Identify which cell holds the provided text, then report its (x, y) central coordinate. 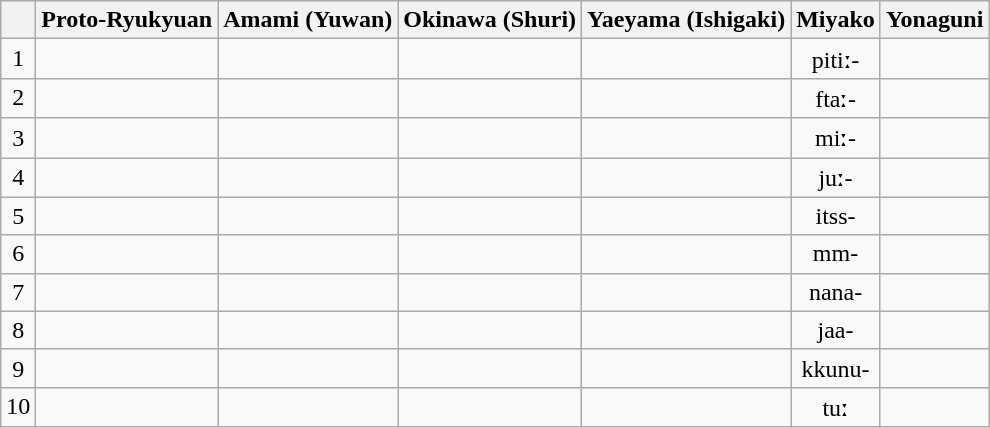
3 (18, 138)
tuː (836, 407)
juː- (836, 178)
Yonaguni (934, 20)
Proto-Ryukyuan (127, 20)
Miyako (836, 20)
10 (18, 407)
9 (18, 368)
1 (18, 59)
2 (18, 98)
8 (18, 330)
Okinawa (Shuri) (490, 20)
itss- (836, 216)
jaa- (836, 330)
5 (18, 216)
ftaː- (836, 98)
mm- (836, 254)
nana- (836, 292)
Amami (Yuwan) (308, 20)
miː- (836, 138)
7 (18, 292)
Yaeyama (Ishigaki) (686, 20)
4 (18, 178)
pitiː- (836, 59)
kkunu- (836, 368)
6 (18, 254)
